Scan for the cell matching the given text and deliver its (X, Y) coordinate at center. 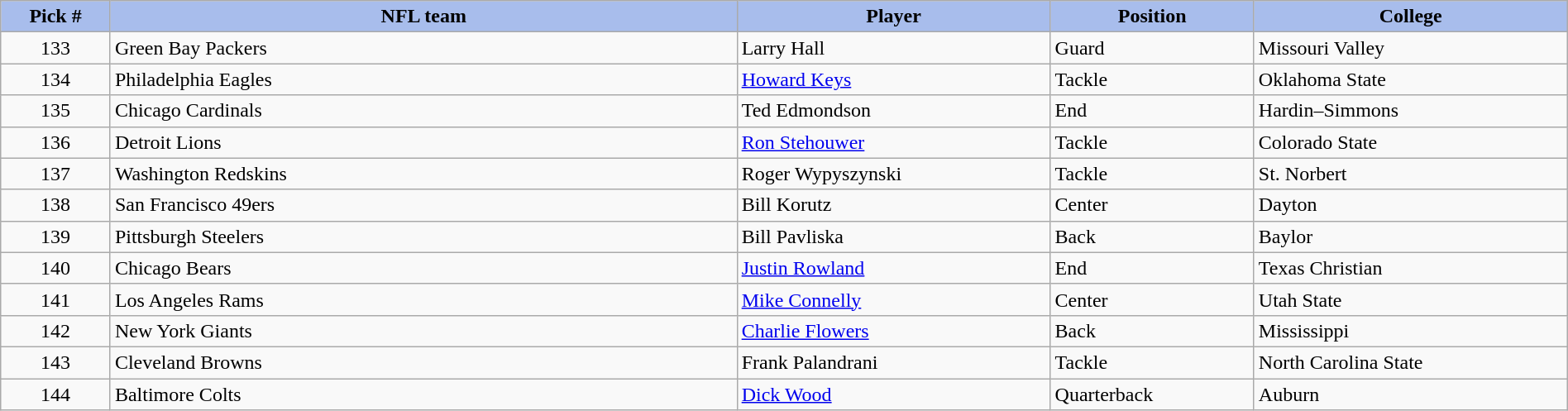
Dick Wood (893, 394)
138 (56, 205)
Detroit Lions (423, 142)
Los Angeles Rams (423, 299)
NFL team (423, 17)
Pick # (56, 17)
140 (56, 268)
134 (56, 79)
Green Bay Packers (423, 48)
Utah State (1411, 299)
Pittsburgh Steelers (423, 237)
Chicago Bears (423, 268)
Howard Keys (893, 79)
Philadelphia Eagles (423, 79)
Quarterback (1152, 394)
Missouri Valley (1411, 48)
Auburn (1411, 394)
Player (893, 17)
Bill Korutz (893, 205)
142 (56, 331)
133 (56, 48)
Ted Edmondson (893, 111)
141 (56, 299)
Dayton (1411, 205)
Baylor (1411, 237)
139 (56, 237)
137 (56, 174)
Hardin–Simmons (1411, 111)
North Carolina State (1411, 362)
136 (56, 142)
Guard (1152, 48)
Mississippi (1411, 331)
Mike Connelly (893, 299)
Bill Pavliska (893, 237)
Chicago Cardinals (423, 111)
Colorado State (1411, 142)
College (1411, 17)
Washington Redskins (423, 174)
144 (56, 394)
Texas Christian (1411, 268)
Justin Rowland (893, 268)
San Francisco 49ers (423, 205)
Ron Stehouwer (893, 142)
Frank Palandrani (893, 362)
Charlie Flowers (893, 331)
St. Norbert (1411, 174)
Cleveland Browns (423, 362)
Larry Hall (893, 48)
New York Giants (423, 331)
Oklahoma State (1411, 79)
135 (56, 111)
Position (1152, 17)
143 (56, 362)
Baltimore Colts (423, 394)
Roger Wypyszynski (893, 174)
